Search for the cell housing the specified text and yield its (x, y) center coordinate. 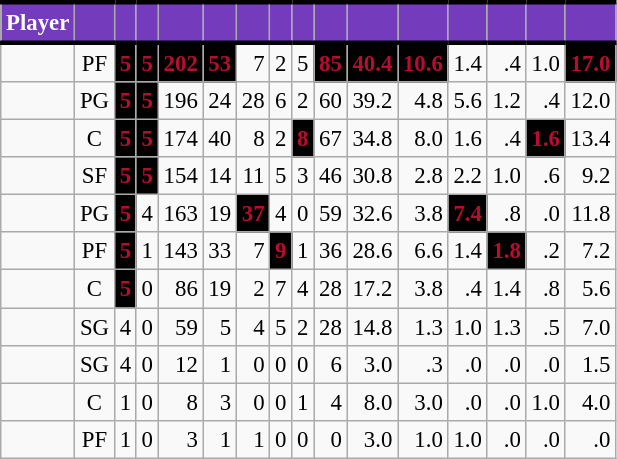
163 (180, 214)
1.8 (506, 251)
11.8 (590, 214)
24 (220, 101)
202 (180, 62)
.2 (546, 251)
14 (220, 176)
9.2 (590, 176)
40.4 (372, 62)
154 (180, 176)
Player (38, 22)
1.5 (590, 364)
46 (330, 176)
.3 (423, 364)
4.8 (423, 101)
85 (330, 62)
60 (330, 101)
2.2 (468, 176)
32.6 (372, 214)
67 (330, 139)
.6 (546, 176)
11 (252, 176)
36 (330, 251)
143 (180, 251)
4.0 (590, 402)
6.6 (423, 251)
2.8 (423, 176)
7.0 (590, 327)
37 (252, 214)
13.4 (590, 139)
53 (220, 62)
9 (281, 251)
10.6 (423, 62)
33 (220, 251)
86 (180, 289)
17.0 (590, 62)
7.2 (590, 251)
12 (180, 364)
34.8 (372, 139)
174 (180, 139)
196 (180, 101)
28.6 (372, 251)
1.2 (506, 101)
12.0 (590, 101)
SF (95, 176)
14.8 (372, 327)
39.2 (372, 101)
17.2 (372, 289)
40 (220, 139)
7.4 (468, 214)
.5 (546, 327)
30.8 (372, 176)
